Scan for the cell matching the given text and deliver its (x, y) coordinate at center. 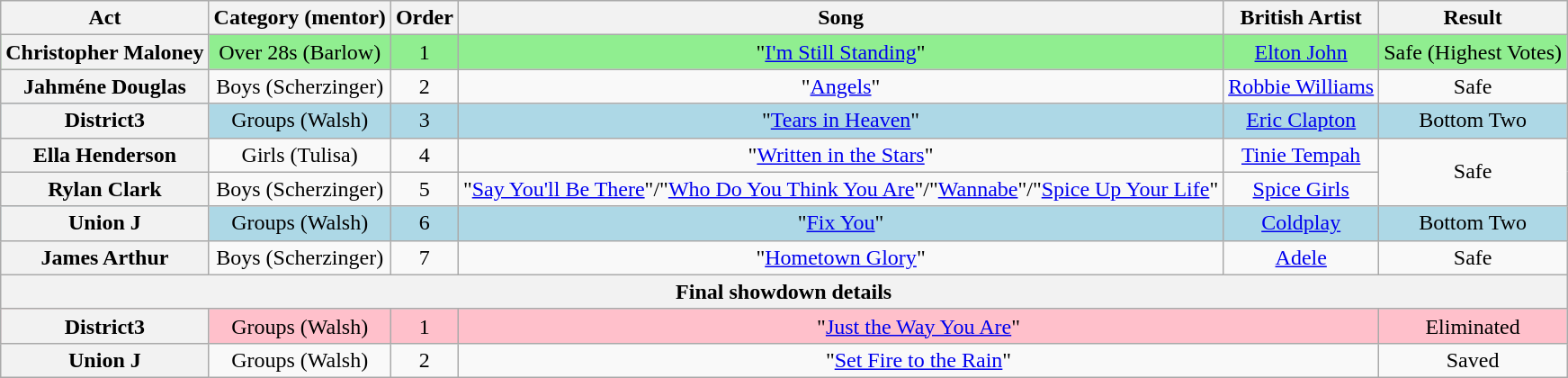
James Arthur (104, 257)
Act (104, 18)
Category (mentor) (300, 18)
Song (840, 18)
Robbie Williams (1301, 86)
4 (425, 155)
"Written in the Stars" (840, 155)
Jahméne Douglas (104, 86)
Tinie Tempah (1301, 155)
"Fix You" (840, 223)
Coldplay (1301, 223)
"Hometown Glory" (840, 257)
"Set Fire to the Rain" (918, 360)
Spice Girls (1301, 189)
"Say You'll Be There"/"Who Do You Think You Are"/"Wannabe"/"Spice Up Your Life" (840, 189)
Eliminated (1474, 326)
"Tears in Heaven" (840, 121)
6 (425, 223)
"Just the Way You Are" (918, 326)
Over 28s (Barlow) (300, 52)
"Angels" (840, 86)
Rylan Clark (104, 189)
Eric Clapton (1301, 121)
Ella Henderson (104, 155)
"I'm Still Standing" (840, 52)
Elton John (1301, 52)
Saved (1474, 360)
Order (425, 18)
Final showdown details (784, 292)
5 (425, 189)
Christopher Maloney (104, 52)
British Artist (1301, 18)
Result (1474, 18)
Adele (1301, 257)
Girls (Tulisa) (300, 155)
3 (425, 121)
Safe (Highest Votes) (1474, 52)
7 (425, 257)
